Pinpoint the cell where the given text exists, returning its (X, Y) midpoint coordinate. 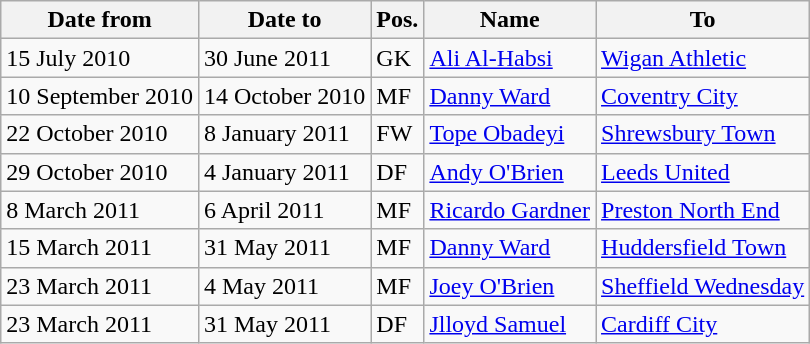
Name (510, 20)
Tope Obadeyi (510, 134)
Huddersfield Town (703, 248)
Cardiff City (703, 324)
4 January 2011 (284, 172)
Leeds United (703, 172)
10 September 2010 (100, 96)
Ricardo Gardner (510, 210)
14 October 2010 (284, 96)
Wigan Athletic (703, 58)
30 June 2011 (284, 58)
Coventry City (703, 96)
Ali Al-Habsi (510, 58)
Date to (284, 20)
6 April 2011 (284, 210)
Date from (100, 20)
Andy O'Brien (510, 172)
8 March 2011 (100, 210)
GK (398, 58)
4 May 2011 (284, 286)
To (703, 20)
15 July 2010 (100, 58)
FW (398, 134)
15 March 2011 (100, 248)
Joey O'Brien (510, 286)
Pos. (398, 20)
Shrewsbury Town (703, 134)
22 October 2010 (100, 134)
8 January 2011 (284, 134)
Preston North End (703, 210)
29 October 2010 (100, 172)
Sheffield Wednesday (703, 286)
Jlloyd Samuel (510, 324)
